Pinpoint the cell where the given text exists, returning its (X, Y) midpoint coordinate. 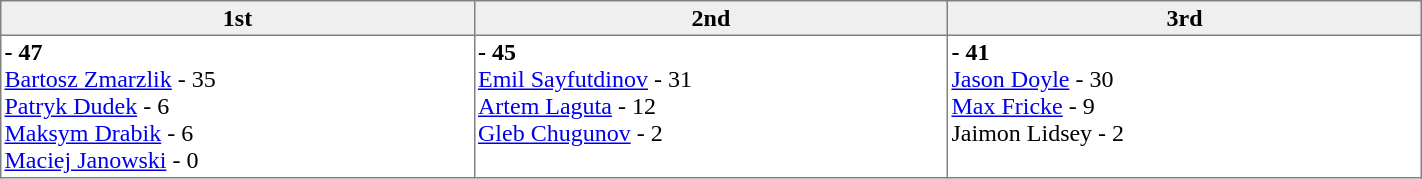
- 41Jason Doyle - 30Max Fricke - 9Jaimon Lidsey - 2 (1185, 106)
- 47Bartosz Zmarzlik - 35Patryk Dudek - 6Maksym Drabik - 6Maciej Janowski - 0 (238, 106)
1st (238, 18)
2nd (710, 18)
3rd (1185, 18)
- 45Emil Sayfutdinov - 31Artem Laguta - 12Gleb Chugunov - 2 (710, 106)
